From the cell containing the given text, extract its center point as (X, Y) coordinate. 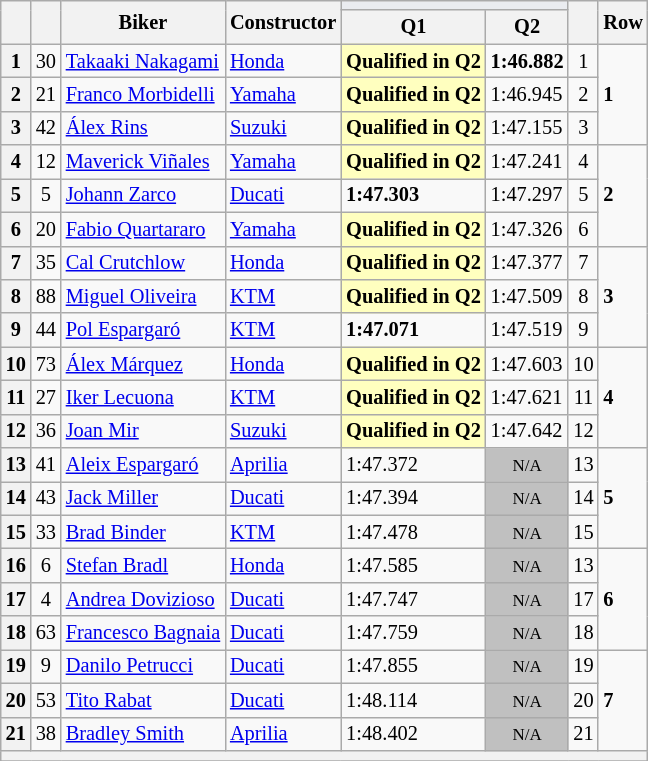
38 (46, 734)
Álex Rins (143, 128)
1:46.882 (528, 61)
1:47.478 (413, 532)
Maverick Viñales (143, 162)
36 (46, 431)
1:47.303 (413, 195)
1:48.114 (413, 700)
Jack Miller (143, 498)
1:46.945 (528, 94)
1:47.377 (528, 263)
Pol Espargaró (143, 330)
1:47.326 (528, 229)
1:47.759 (413, 633)
Johann Zarco (143, 195)
35 (46, 263)
Cal Crutchlow (143, 263)
41 (46, 465)
1:47.585 (413, 565)
Tito Rabat (143, 700)
Biker (143, 22)
73 (46, 364)
1:47.747 (413, 599)
Franco Morbidelli (143, 94)
Andrea Dovizioso (143, 599)
Q1 (413, 27)
43 (46, 498)
Francesco Bagnaia (143, 633)
Stefan Bradl (143, 565)
1:48.402 (413, 734)
1:47.297 (528, 195)
42 (46, 128)
Miguel Oliveira (143, 296)
1:47.071 (413, 330)
1:47.519 (528, 330)
1:47.603 (528, 364)
Brad Binder (143, 532)
1:47.509 (528, 296)
1:47.621 (528, 397)
27 (46, 397)
Fabio Quartararo (143, 229)
Danilo Petrucci (143, 666)
1:47.394 (413, 498)
33 (46, 532)
Q2 (528, 27)
44 (46, 330)
Bradley Smith (143, 734)
Iker Lecuona (143, 397)
Row (622, 22)
1:47.855 (413, 666)
16 (16, 565)
Takaaki Nakagami (143, 61)
1:47.155 (528, 128)
30 (46, 61)
63 (46, 633)
Constructor (283, 22)
Álex Márquez (143, 364)
1:47.372 (413, 465)
53 (46, 700)
1:47.642 (528, 431)
88 (46, 296)
Aleix Espargaró (143, 465)
1:47.241 (528, 162)
Joan Mir (143, 431)
